Output the (x, y) coordinate of the center of the cell containing the given text.  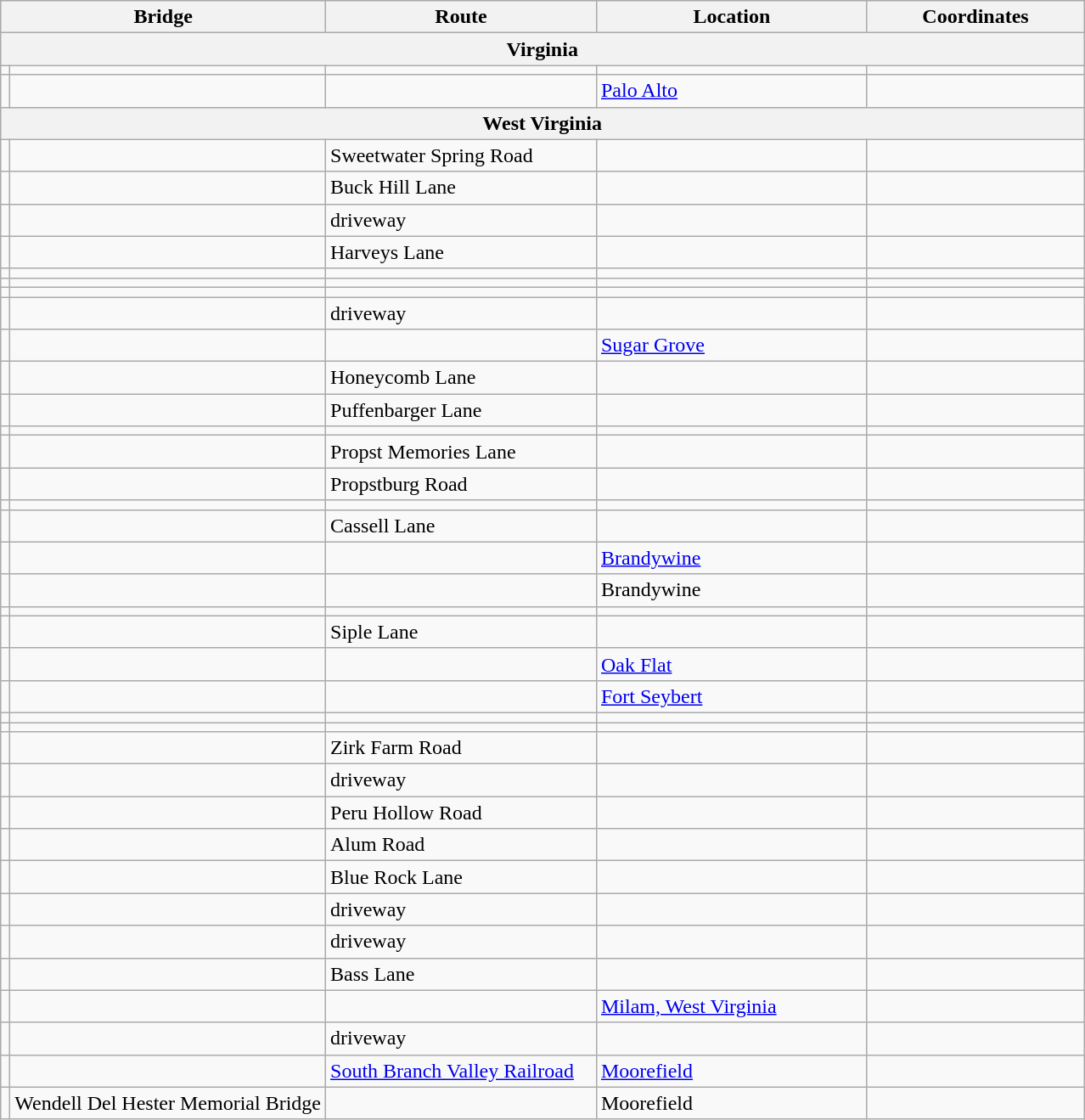
Propst Memories Lane (462, 452)
Virginia (542, 49)
Sweetwater Spring Road (462, 155)
Fort Seybert (732, 696)
Wendell Del Hester Memorial Bridge (168, 1103)
West Virginia (542, 123)
Propstburg Road (462, 484)
Honeycomb Lane (462, 378)
Peru Hollow Road (462, 813)
Bass Lane (462, 974)
Palo Alto (732, 91)
Bridge (163, 17)
Buck Hill Lane (462, 188)
Milam, West Virginia (732, 1006)
Cassell Lane (462, 526)
Location (732, 17)
Alum Road (462, 845)
Puffenbarger Lane (462, 410)
Harveys Lane (462, 252)
Zirk Farm Road (462, 748)
Oak Flat (732, 664)
Route (462, 17)
Coordinates (975, 17)
Sugar Grove (732, 346)
South Branch Valley Railroad (462, 1071)
Blue Rock Lane (462, 877)
Siple Lane (462, 632)
